Locate the cell with the specified text and output its [X, Y] center coordinate. 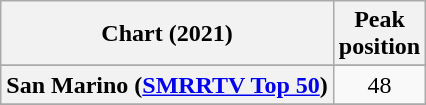
48 [379, 85]
San Marino (SMRRTV Top 50) [168, 85]
Chart (2021) [168, 34]
Peakposition [379, 34]
